Locate the cell with the specified text and output its (X, Y) center coordinate. 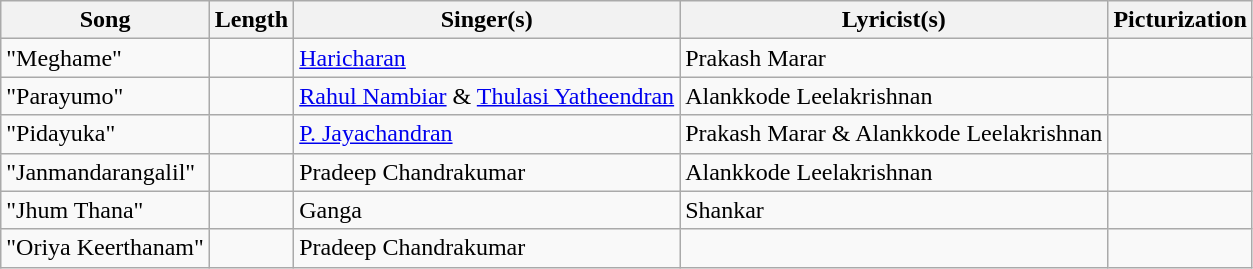
Length (251, 20)
Prakash Marar & Alankkode Leelakrishnan (894, 134)
Singer(s) (487, 20)
Picturization (1180, 20)
"Parayumo" (106, 96)
"Janmandarangalil" (106, 172)
Lyricist(s) (894, 20)
"Jhum Thana" (106, 210)
Rahul Nambiar & Thulasi Yatheendran (487, 96)
"Meghame" (106, 58)
"Oriya Keerthanam" (106, 248)
Song (106, 20)
Prakash Marar (894, 58)
Shankar (894, 210)
P. Jayachandran (487, 134)
Haricharan (487, 58)
Ganga (487, 210)
"Pidayuka" (106, 134)
